Locate the cell with the specified text and output its [x, y] center coordinate. 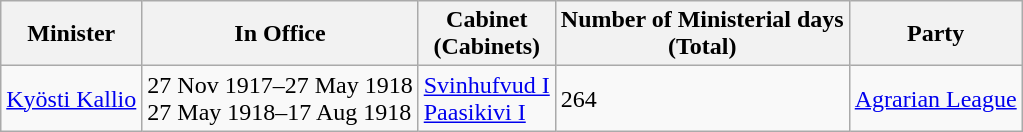
Agrarian League [936, 98]
Kyösti Kallio [72, 98]
Cabinet(Cabinets) [486, 34]
Svinhufvud IPaasikivi I [486, 98]
In Office [280, 34]
27 Nov 1917–27 May 191827 May 1918–17 Aug 1918 [280, 98]
264 [702, 98]
Minister [72, 34]
Party [936, 34]
Number of Ministerial days (Total) [702, 34]
